For the text-containing cell, return its midpoint in (x, y) coordinate format. 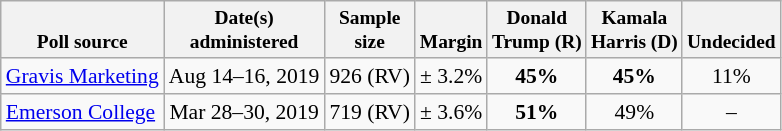
Aug 14–16, 2019 (244, 76)
Margin (451, 30)
Date(s)administered (244, 30)
Undecided (731, 30)
926 (RV) (370, 76)
KamalaHarris (D) (634, 30)
± 3.6% (451, 112)
DonaldTrump (R) (536, 30)
719 (RV) (370, 112)
– (731, 112)
Samplesize (370, 30)
49% (634, 112)
Emerson College (82, 112)
± 3.2% (451, 76)
51% (536, 112)
11% (731, 76)
Poll source (82, 30)
Mar 28–30, 2019 (244, 112)
Gravis Marketing (82, 76)
